Extract the [X, Y] coordinate from the center of the cell holding the provided text.  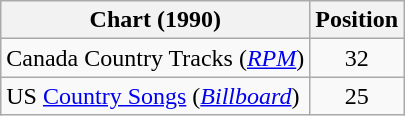
32 [357, 58]
US Country Songs (Billboard) [156, 96]
Chart (1990) [156, 20]
Position [357, 20]
25 [357, 96]
Canada Country Tracks (RPM) [156, 58]
